Extract the (x, y) coordinate from the center of the cell holding the provided text.  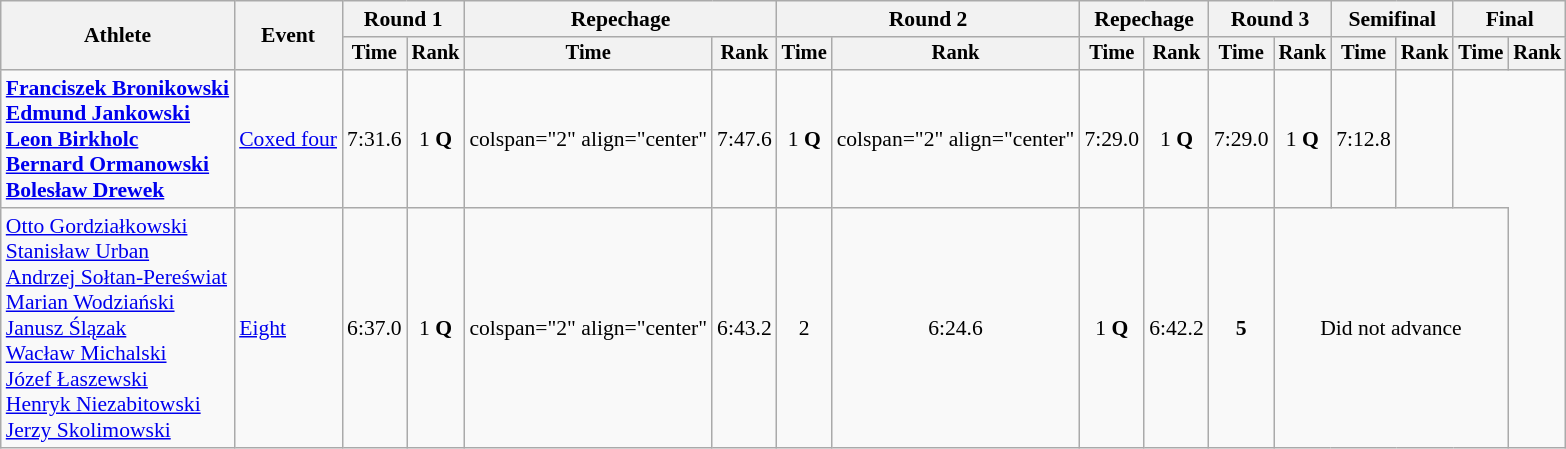
Semifinal (1392, 19)
6:37.0 (374, 328)
Final (1509, 19)
7:31.6 (374, 139)
5 (1242, 328)
Coxed four (288, 139)
Round 3 (1270, 19)
Event (288, 36)
7:12.8 (1364, 139)
Did not advance (1392, 328)
Athlete (118, 36)
7:47.6 (744, 139)
6:42.2 (1176, 328)
2 (804, 328)
Eight (288, 328)
6:24.6 (956, 328)
Round 2 (928, 19)
Franciszek BronikowskiEdmund JankowskiLeon BirkholcBernard OrmanowskiBolesław Drewek (118, 139)
6:43.2 (744, 328)
Round 1 (403, 19)
